Detect which cell encompasses the target text, then output its [X, Y] center coordinate. 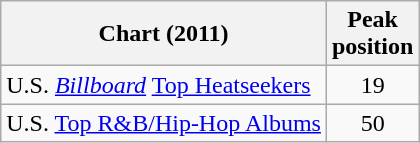
Chart (2011) [164, 34]
Peakposition [372, 34]
U.S. Billboard Top Heatseekers [164, 85]
50 [372, 123]
19 [372, 85]
U.S. Top R&B/Hip-Hop Albums [164, 123]
